Determine the (X, Y) coordinate at the center of the cell enclosing the given text.  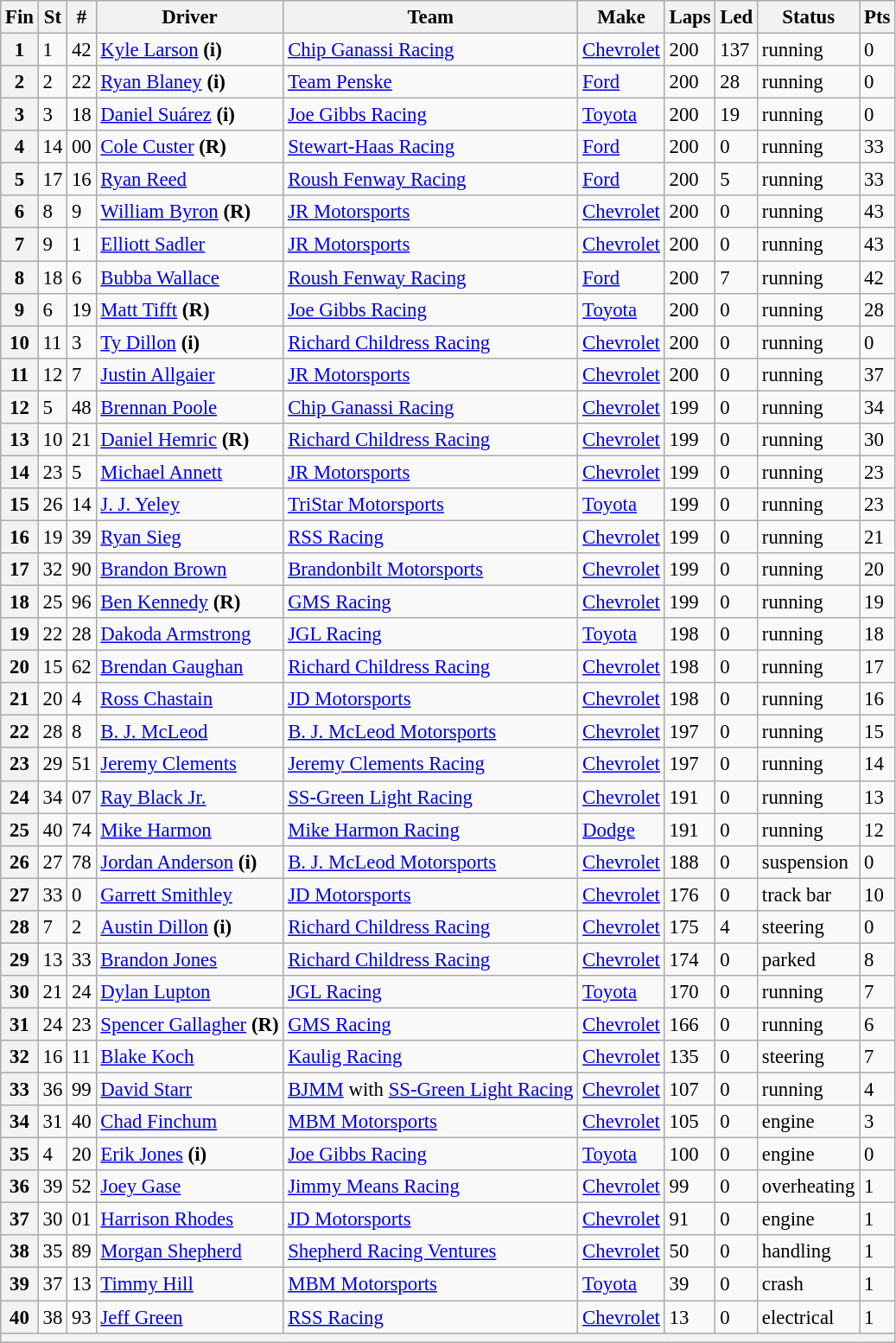
Timmy Hill (190, 1284)
overheating (809, 1187)
J. J. Yeley (190, 505)
Brandon Brown (190, 570)
track bar (809, 894)
Matt Tifft (R) (190, 309)
Spencer Gallagher (R) (190, 1024)
Mike Harmon Racing (430, 830)
Harrison Rhodes (190, 1219)
BJMM with SS-Green Light Racing (430, 1090)
90 (81, 570)
St (52, 17)
Team (430, 17)
01 (81, 1219)
Ty Dillon (i) (190, 342)
00 (81, 147)
Dylan Lupton (190, 992)
89 (81, 1252)
Austin Dillon (i) (190, 927)
suspension (809, 862)
Blake Koch (190, 1057)
Ryan Sieg (190, 537)
170 (689, 992)
electrical (809, 1317)
Jeremy Clements (190, 765)
Chad Finchum (190, 1122)
52 (81, 1187)
107 (689, 1090)
# (81, 17)
Ryan Blaney (i) (190, 82)
Laps (689, 17)
Daniel Hemric (R) (190, 440)
Team Penske (430, 82)
Jordan Anderson (i) (190, 862)
74 (81, 830)
Michael Annett (190, 472)
Joey Gase (190, 1187)
Jimmy Means Racing (430, 1187)
Shepherd Racing Ventures (430, 1252)
Daniel Suárez (i) (190, 115)
174 (689, 959)
Dakoda Armstrong (190, 634)
176 (689, 894)
handling (809, 1252)
Pts (878, 17)
Ben Kennedy (R) (190, 602)
Brandonbilt Motorsports (430, 570)
51 (81, 765)
78 (81, 862)
TriStar Motorsports (430, 505)
Garrett Smithley (190, 894)
Brandon Jones (190, 959)
Ryan Reed (190, 180)
Morgan Shepherd (190, 1252)
Fin (20, 17)
07 (81, 797)
105 (689, 1122)
Ross Chastain (190, 699)
96 (81, 602)
William Byron (R) (190, 212)
Kaulig Racing (430, 1057)
Cole Custer (R) (190, 147)
crash (809, 1284)
Elliott Sadler (190, 245)
Justin Allgaier (190, 374)
Brendan Gaughan (190, 667)
137 (736, 50)
David Starr (190, 1090)
Dodge (621, 830)
Mike Harmon (190, 830)
100 (689, 1155)
62 (81, 667)
Driver (190, 17)
135 (689, 1057)
50 (689, 1252)
166 (689, 1024)
Status (809, 17)
175 (689, 927)
48 (81, 407)
Make (621, 17)
188 (689, 862)
93 (81, 1317)
B. J. McLeod (190, 732)
91 (689, 1219)
Stewart-Haas Racing (430, 147)
Bubba Wallace (190, 277)
Brennan Poole (190, 407)
Ray Black Jr. (190, 797)
Jeremy Clements Racing (430, 765)
Erik Jones (i) (190, 1155)
Led (736, 17)
Jeff Green (190, 1317)
parked (809, 959)
Kyle Larson (i) (190, 50)
SS-Green Light Racing (430, 797)
